Return (x, y) of the center of cell containing provided text 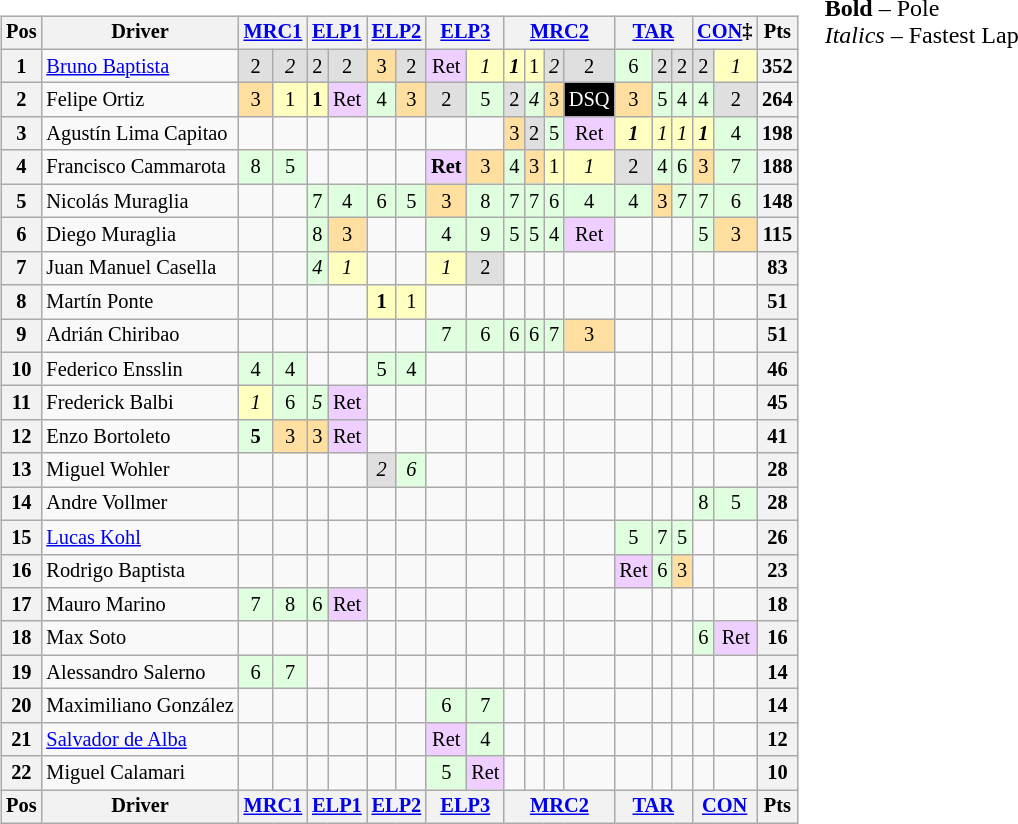
Martín Ponte (140, 302)
83 (777, 268)
Felipe Ortiz (140, 100)
11 (21, 403)
19 (21, 672)
Alessandro Salerno (140, 672)
Miguel Wohler (140, 470)
Adrián Chiribao (140, 336)
45 (777, 403)
CON‡ (724, 33)
Enzo Bortoleto (140, 437)
Bruno Baptista (140, 66)
41 (777, 437)
188 (777, 167)
Agustín Lima Capitao (140, 134)
CON (724, 807)
Diego Muraglia (140, 235)
13 (21, 470)
46 (777, 369)
17 (21, 605)
Mauro Marino (140, 605)
Andre Vollmer (140, 504)
198 (777, 134)
Rodrigo Baptista (140, 571)
Federico Ensslin (140, 369)
Salvador de Alba (140, 739)
264 (777, 100)
15 (21, 537)
Miguel Calamari (140, 773)
352 (777, 66)
22 (21, 773)
Lucas Kohl (140, 537)
Maximiliano González (140, 706)
148 (777, 201)
Frederick Balbi (140, 403)
Max Soto (140, 638)
23 (777, 571)
Nicolás Muraglia (140, 201)
20 (21, 706)
21 (21, 739)
115 (777, 235)
DSQ (589, 100)
26 (777, 537)
Juan Manuel Casella (140, 268)
Francisco Cammarota (140, 167)
